Find where the given text appears and provide that cell's center as [x, y] coordinate. 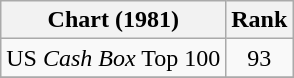
US Cash Box Top 100 [114, 58]
Chart (1981) [114, 20]
Rank [260, 20]
93 [260, 58]
